Locate the cell with the specified text and output its [X, Y] center coordinate. 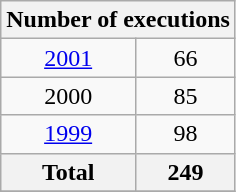
Number of executions [118, 20]
Total [68, 172]
98 [186, 134]
66 [186, 58]
2001 [68, 58]
249 [186, 172]
2000 [68, 96]
85 [186, 96]
1999 [68, 134]
